From the cell containing the given text, extract its center point as [x, y] coordinate. 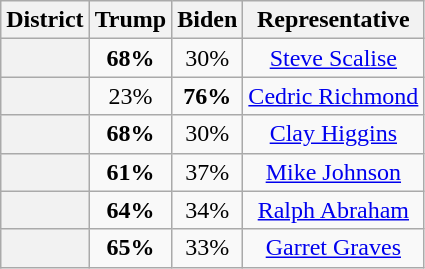
Ralph Abraham [334, 210]
37% [208, 172]
76% [208, 96]
61% [130, 172]
Trump [130, 20]
Representative [334, 20]
Mike Johnson [334, 172]
65% [130, 248]
Biden [208, 20]
Garret Graves [334, 248]
34% [208, 210]
23% [130, 96]
Clay Higgins [334, 134]
Steve Scalise [334, 58]
33% [208, 248]
District [45, 20]
64% [130, 210]
Cedric Richmond [334, 96]
